Find where the given text appears and provide that cell's center as (X, Y) coordinate. 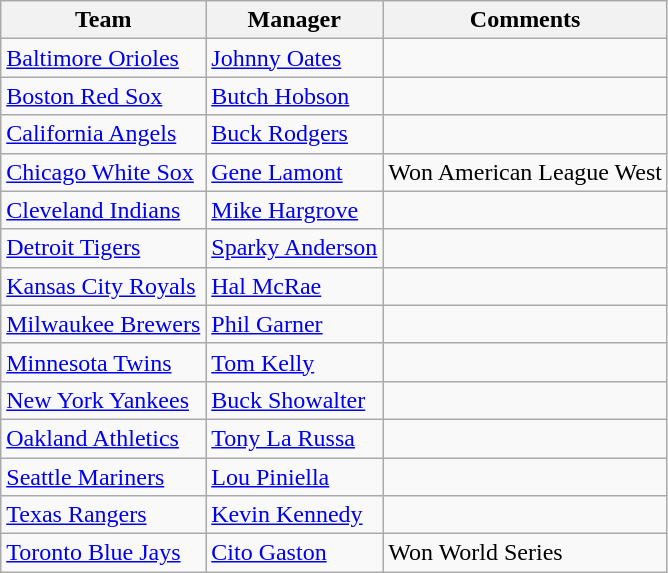
Butch Hobson (294, 96)
Milwaukee Brewers (104, 324)
Mike Hargrove (294, 210)
Tony La Russa (294, 438)
Team (104, 20)
Tom Kelly (294, 362)
Won American League West (526, 172)
California Angels (104, 134)
Hal McRae (294, 286)
Johnny Oates (294, 58)
Manager (294, 20)
Comments (526, 20)
Won World Series (526, 553)
Texas Rangers (104, 515)
Detroit Tigers (104, 248)
New York Yankees (104, 400)
Chicago White Sox (104, 172)
Lou Piniella (294, 477)
Oakland Athletics (104, 438)
Cito Gaston (294, 553)
Gene Lamont (294, 172)
Sparky Anderson (294, 248)
Baltimore Orioles (104, 58)
Boston Red Sox (104, 96)
Buck Showalter (294, 400)
Kansas City Royals (104, 286)
Kevin Kennedy (294, 515)
Buck Rodgers (294, 134)
Cleveland Indians (104, 210)
Phil Garner (294, 324)
Seattle Mariners (104, 477)
Toronto Blue Jays (104, 553)
Minnesota Twins (104, 362)
